From the cell containing the given text, extract its center point as (X, Y) coordinate. 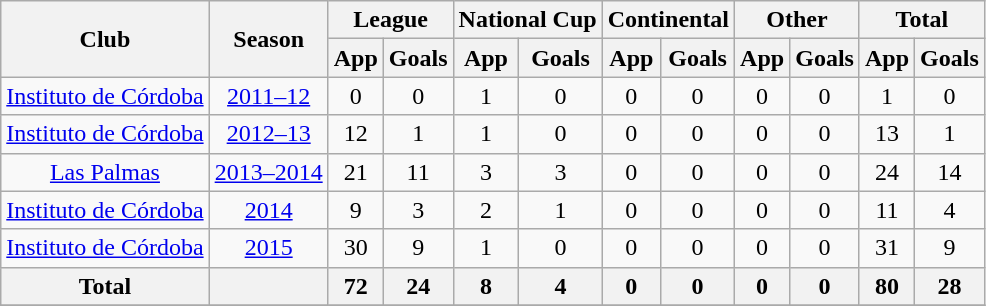
2013–2014 (268, 172)
Club (105, 39)
Las Palmas (105, 172)
2012–13 (268, 134)
80 (886, 286)
League (390, 20)
72 (356, 286)
2015 (268, 248)
14 (950, 172)
2011–12 (268, 96)
30 (356, 248)
National Cup (528, 20)
12 (356, 134)
Continental (668, 20)
21 (356, 172)
2014 (268, 210)
28 (950, 286)
2 (486, 210)
8 (486, 286)
13 (886, 134)
Season (268, 39)
31 (886, 248)
Other (798, 20)
